Return (x, y) of the center of cell containing provided text 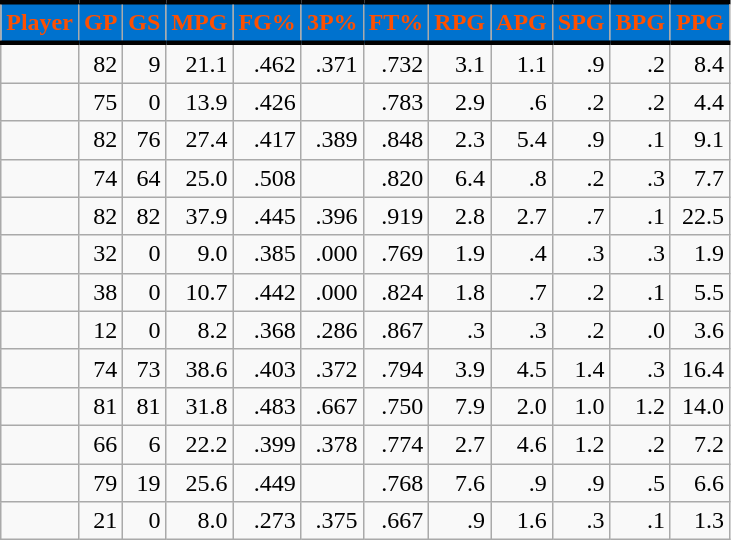
.273 (267, 521)
9 (144, 63)
4.5 (522, 368)
3.9 (460, 368)
.389 (332, 140)
64 (144, 178)
7.2 (700, 444)
21.1 (200, 63)
.5 (640, 483)
1.0 (581, 406)
.396 (332, 216)
1.6 (522, 521)
.768 (396, 483)
.6 (522, 102)
FG% (267, 22)
1.4 (581, 368)
.508 (267, 178)
8.0 (200, 521)
2.3 (460, 140)
38 (100, 292)
.4 (522, 254)
.774 (396, 444)
4.4 (700, 102)
9.0 (200, 254)
7.9 (460, 406)
.375 (332, 521)
2.9 (460, 102)
.919 (396, 216)
1.8 (460, 292)
22.2 (200, 444)
6.4 (460, 178)
PPG (700, 22)
.449 (267, 483)
6 (144, 444)
9.1 (700, 140)
.750 (396, 406)
.378 (332, 444)
.732 (396, 63)
13.9 (200, 102)
GP (100, 22)
.426 (267, 102)
2.0 (522, 406)
3.6 (700, 330)
FT% (396, 22)
.371 (332, 63)
4.6 (522, 444)
10.7 (200, 292)
.286 (332, 330)
5.4 (522, 140)
.399 (267, 444)
.445 (267, 216)
19 (144, 483)
12 (100, 330)
2.8 (460, 216)
.794 (396, 368)
66 (100, 444)
22.5 (700, 216)
21 (100, 521)
BPG (640, 22)
7.7 (700, 178)
.0 (640, 330)
.783 (396, 102)
.824 (396, 292)
14.0 (700, 406)
.417 (267, 140)
76 (144, 140)
8.4 (700, 63)
16.4 (700, 368)
7.6 (460, 483)
25.0 (200, 178)
Player (40, 22)
3.1 (460, 63)
31.8 (200, 406)
GS (144, 22)
.442 (267, 292)
37.9 (200, 216)
27.4 (200, 140)
.483 (267, 406)
73 (144, 368)
.372 (332, 368)
.385 (267, 254)
MPG (200, 22)
1.3 (700, 521)
.867 (396, 330)
79 (100, 483)
APG (522, 22)
8.2 (200, 330)
.820 (396, 178)
.8 (522, 178)
.462 (267, 63)
.848 (396, 140)
5.5 (700, 292)
25.6 (200, 483)
38.6 (200, 368)
.368 (267, 330)
RPG (460, 22)
6.6 (700, 483)
SPG (581, 22)
32 (100, 254)
1.1 (522, 63)
75 (100, 102)
.769 (396, 254)
3P% (332, 22)
.403 (267, 368)
